Search for the cell housing the specified text and yield its (x, y) center coordinate. 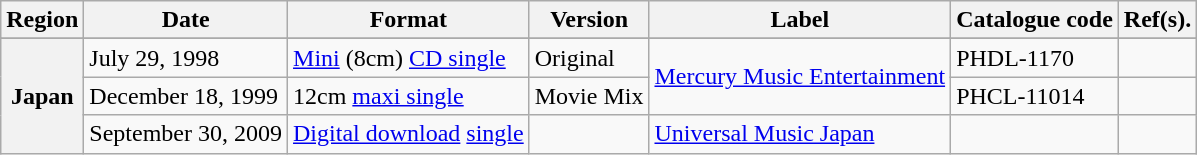
Version (589, 20)
Digital download single (409, 134)
Region (42, 20)
Japan (42, 96)
Movie Mix (589, 96)
Format (409, 20)
12cm maxi single (409, 96)
Universal Music Japan (800, 134)
Mini (8cm) CD single (409, 58)
Mercury Music Entertainment (800, 77)
Original (589, 58)
Catalogue code (1035, 20)
Label (800, 20)
September 30, 2009 (186, 134)
PHCL-11014 (1035, 96)
Date (186, 20)
PHDL-1170 (1035, 58)
Ref(s). (1157, 20)
December 18, 1999 (186, 96)
July 29, 1998 (186, 58)
